Provide the (X, Y) coordinate of the cell's center where the given text is located.  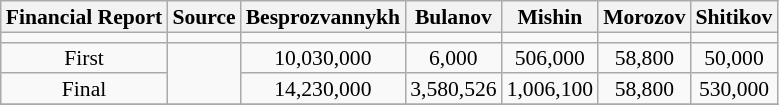
530,000 (734, 90)
14,230,000 (323, 90)
First (84, 58)
Morozov (644, 16)
3,580,526 (453, 90)
506,000 (550, 58)
Source (204, 16)
Financial Report (84, 16)
6,000 (453, 58)
50,000 (734, 58)
Mishin (550, 16)
Besprozvannykh (323, 16)
Bulanov (453, 16)
10,030,000 (323, 58)
Final (84, 90)
1,006,100 (550, 90)
Shitikov (734, 16)
